Scan for the cell matching the given text and deliver its (x, y) coordinate at center. 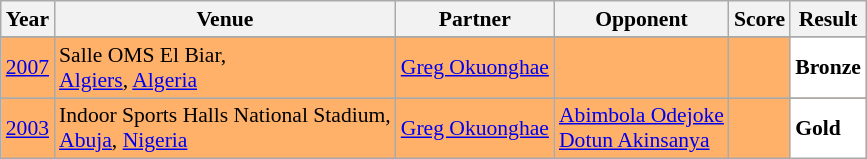
2003 (28, 128)
Score (760, 19)
Salle OMS El Biar,Algiers, Algeria (225, 68)
2007 (28, 68)
Bronze (828, 68)
Venue (225, 19)
Year (28, 19)
Indoor Sports Halls National Stadium,Abuja, Nigeria (225, 128)
Opponent (642, 19)
Abimbola Odejoke Dotun Akinsanya (642, 128)
Partner (475, 19)
Gold (828, 128)
Result (828, 19)
